Scan for the cell matching the given text and deliver its (x, y) coordinate at center. 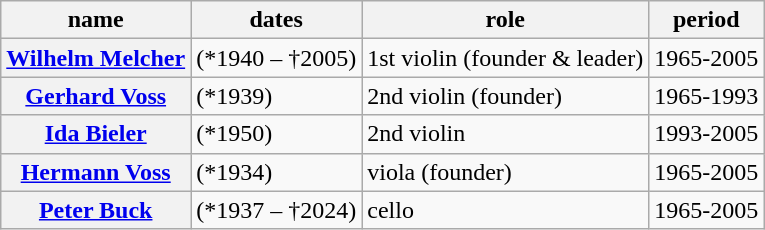
1965-1993 (706, 96)
name (96, 20)
period (706, 20)
viola (founder) (506, 172)
(*1940 – †2005) (276, 58)
(*1937 – †2024) (276, 210)
1993-2005 (706, 134)
1st violin (founder & leader) (506, 58)
2nd violin (founder) (506, 96)
Ida Bieler (96, 134)
(*1939) (276, 96)
(*1934) (276, 172)
(*1950) (276, 134)
Hermann Voss (96, 172)
Gerhard Voss (96, 96)
Peter Buck (96, 210)
Wilhelm Melcher (96, 58)
2nd violin (506, 134)
role (506, 20)
cello (506, 210)
dates (276, 20)
